Detect which cell encompasses the target text, then output its (x, y) center coordinate. 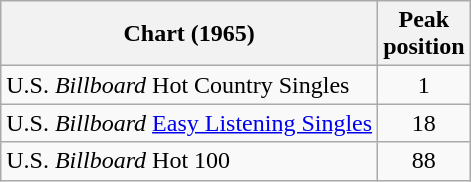
88 (424, 161)
18 (424, 123)
U.S. Billboard Easy Listening Singles (190, 123)
Chart (1965) (190, 34)
1 (424, 85)
Peakposition (424, 34)
U.S. Billboard Hot Country Singles (190, 85)
U.S. Billboard Hot 100 (190, 161)
